From the cell containing the given text, extract its center point as (X, Y) coordinate. 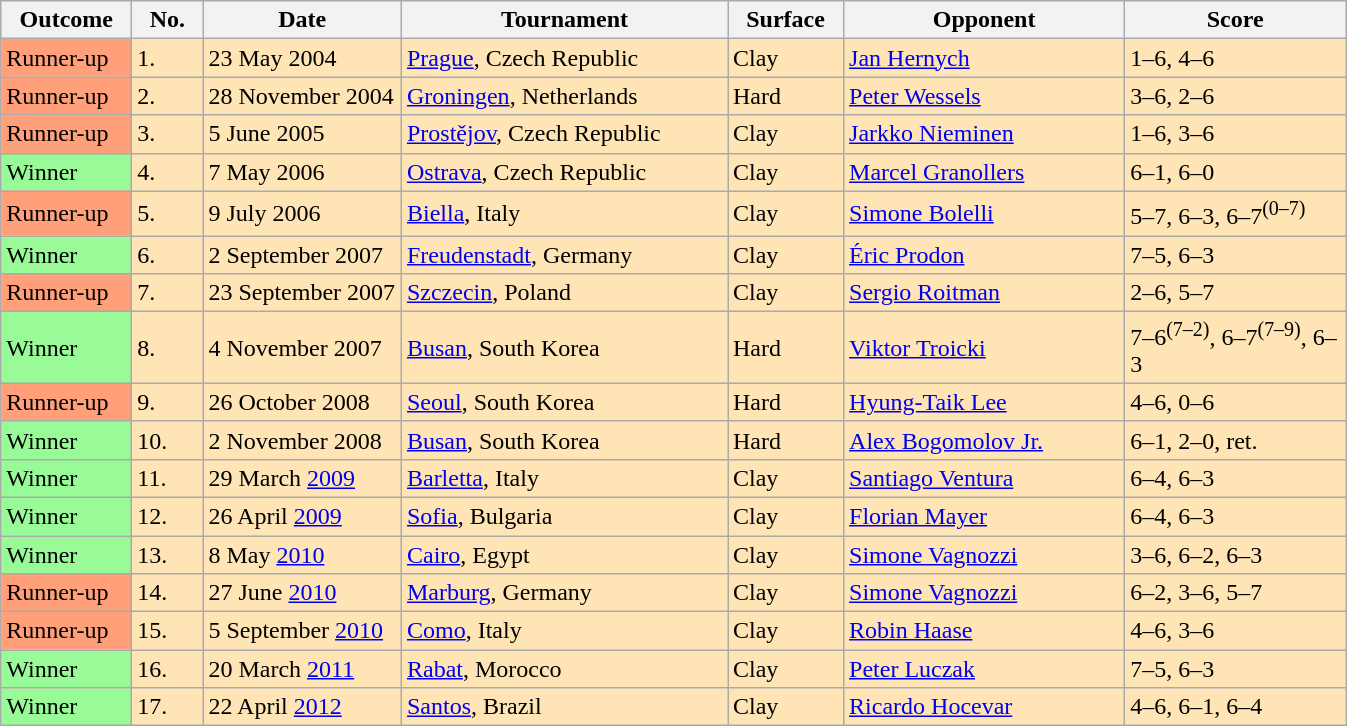
23 September 2007 (302, 293)
29 March 2009 (302, 478)
26 October 2008 (302, 402)
Sofia, Bulgaria (564, 516)
17. (168, 707)
1–6, 3–6 (1236, 134)
Opponent (984, 20)
16. (168, 669)
2 September 2007 (302, 255)
9 July 2006 (302, 214)
Date (302, 20)
8 May 2010 (302, 555)
8. (168, 348)
Score (1236, 20)
1–6, 4–6 (1236, 58)
Prague, Czech Republic (564, 58)
23 May 2004 (302, 58)
15. (168, 631)
No. (168, 20)
4–6, 6–1, 6–4 (1236, 707)
6. (168, 255)
6–1, 6–0 (1236, 172)
14. (168, 593)
Surface (786, 20)
Tournament (564, 20)
2. (168, 96)
2 November 2008 (302, 440)
Ostrava, Czech Republic (564, 172)
Peter Luczak (984, 669)
Biella, Italy (564, 214)
Marcel Granollers (984, 172)
Santiago Ventura (984, 478)
11. (168, 478)
Ricardo Hocevar (984, 707)
4–6, 3–6 (1236, 631)
7–6(7–2), 6–7(7–9), 6–3 (1236, 348)
4. (168, 172)
3–6, 6–2, 6–3 (1236, 555)
Robin Haase (984, 631)
Cairo, Egypt (564, 555)
Groningen, Netherlands (564, 96)
Florian Mayer (984, 516)
Marburg, Germany (564, 593)
26 April 2009 (302, 516)
Seoul, South Korea (564, 402)
4 November 2007 (302, 348)
5. (168, 214)
Jarkko Nieminen (984, 134)
Freudenstadt, Germany (564, 255)
6–1, 2–0, ret. (1236, 440)
5 September 2010 (302, 631)
Viktor Troicki (984, 348)
3. (168, 134)
Sergio Roitman (984, 293)
1. (168, 58)
20 March 2011 (302, 669)
Alex Bogomolov Jr. (984, 440)
Jan Hernych (984, 58)
Santos, Brazil (564, 707)
3–6, 2–6 (1236, 96)
22 April 2012 (302, 707)
Outcome (66, 20)
5 June 2005 (302, 134)
Hyung-Taik Lee (984, 402)
9. (168, 402)
Prostějov, Czech Republic (564, 134)
27 June 2010 (302, 593)
7 May 2006 (302, 172)
5–7, 6–3, 6–7(0–7) (1236, 214)
2–6, 5–7 (1236, 293)
28 November 2004 (302, 96)
Peter Wessels (984, 96)
7. (168, 293)
Barletta, Italy (564, 478)
10. (168, 440)
Szczecin, Poland (564, 293)
Rabat, Morocco (564, 669)
Éric Prodon (984, 255)
12. (168, 516)
Simone Bolelli (984, 214)
Como, Italy (564, 631)
13. (168, 555)
6–2, 3–6, 5–7 (1236, 593)
4–6, 0–6 (1236, 402)
